Find where the given text appears and provide that cell's center as (x, y) coordinate. 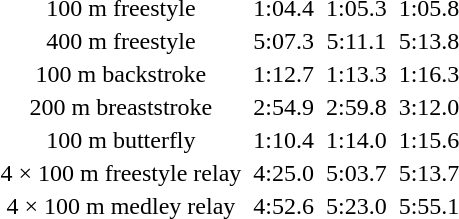
2:54.9 (284, 107)
1:13.3 (356, 74)
1:14.0 (356, 140)
4:25.0 (284, 173)
2:59.8 (356, 107)
5:11.1 (356, 41)
1:10.4 (284, 140)
5:03.7 (356, 173)
1:12.7 (284, 74)
5:07.3 (284, 41)
